Scan for the cell matching the given text and deliver its (x, y) coordinate at center. 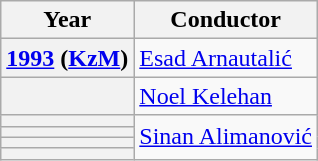
Conductor (226, 20)
Esad Arnautalić (226, 58)
1993 (KzM) (68, 58)
Sinan Alimanović (226, 137)
Noel Kelehan (226, 96)
Year (68, 20)
